Capture the cell that displays the provided text and extract its (X, Y) central coordinate. 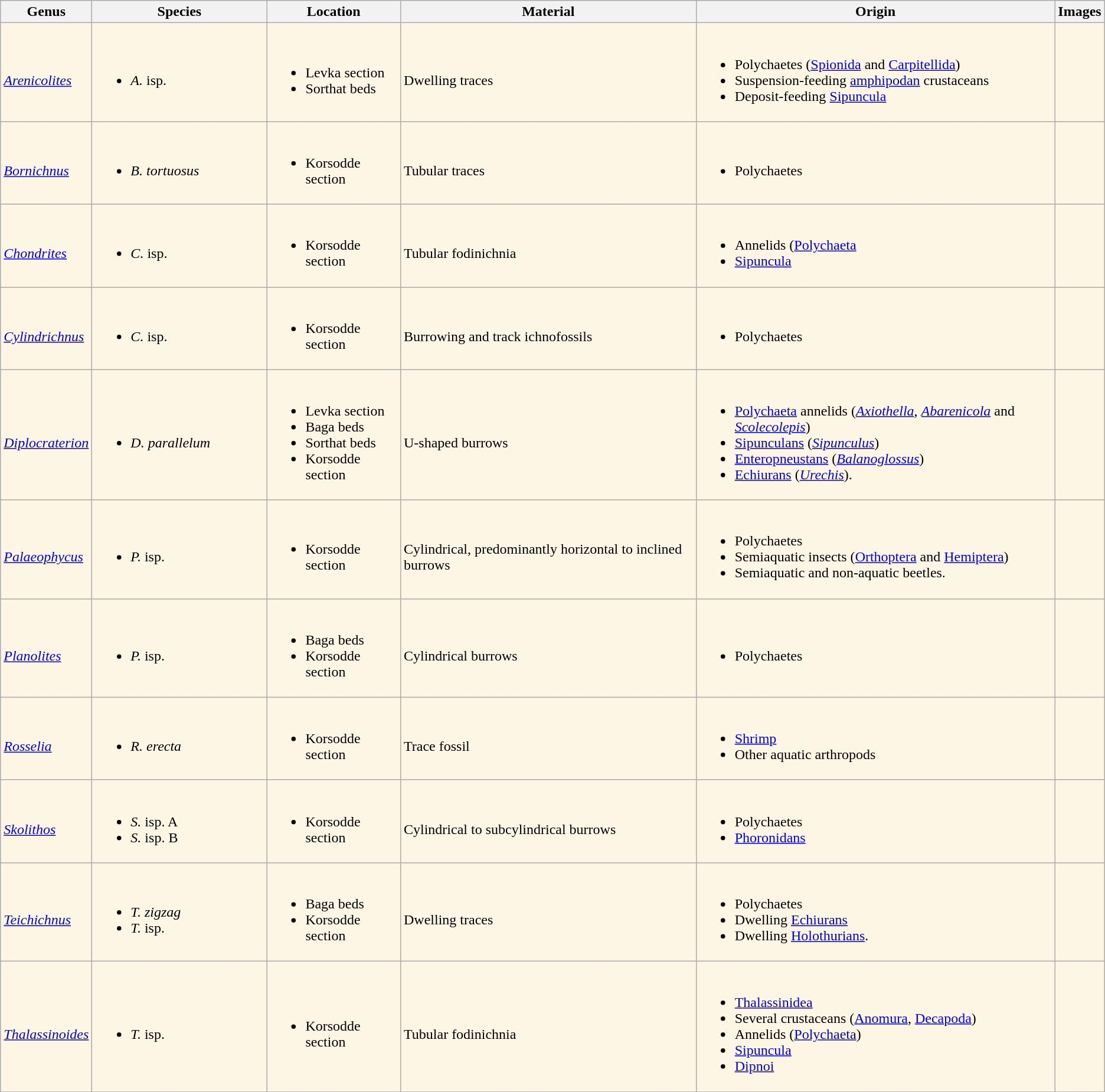
R. erecta (179, 738)
Origin (875, 12)
PolychaetesSemiaquatic insects (Orthoptera and Hemiptera)Semiaquatic and non-aquatic beetles. (875, 549)
Planolites (46, 648)
Polychaeta annelids (Axiothella, Abarenicola and Scolecolepis)Sipunculans (Sipunculus)Enteropneustans (Balanoglossus)Echiurans (Urechis). (875, 434)
Diplocraterion (46, 434)
B. tortuosus (179, 163)
Polychaetes (Spionida and Carpitellida)Suspension-feeding amphipodan crustaceansDeposit-feeding Sipuncula (875, 72)
Material (548, 12)
Cylindrichnus (46, 328)
ShrimpOther aquatic arthropods (875, 738)
Teichichnus (46, 911)
Cylindrical burrows (548, 648)
Rosselia (46, 738)
T. isp. (179, 1026)
T. zigzagT. isp. (179, 911)
Bornichnus (46, 163)
D. parallelum (179, 434)
Trace fossil (548, 738)
Species (179, 12)
Tubular traces (548, 163)
Cylindrical to subcylindrical burrows (548, 821)
ThalassinideaSeveral crustaceans (Anomura, Decapoda)Annelids (Polychaeta)SipunculaDipnoi (875, 1026)
Thalassinoides (46, 1026)
U-shaped burrows (548, 434)
Annelids (PolychaetaSipuncula (875, 246)
PolychaetesPhoronidans (875, 821)
Arenicolites (46, 72)
Burrowing and track ichnofossils (548, 328)
Genus (46, 12)
PolychaetesDwelling EchiuransDwelling Holothurians. (875, 911)
Levka sectionSorthat beds (334, 72)
Palaeophycus (46, 549)
Cylindrical, predominantly horizontal to inclined burrows (548, 549)
Skolithos (46, 821)
Chondrites (46, 246)
Images (1080, 12)
A. isp. (179, 72)
Levka sectionBaga bedsSorthat bedsKorsodde section (334, 434)
S. isp. AS. isp. B (179, 821)
Location (334, 12)
